Search for the cell housing the specified text and yield its (x, y) center coordinate. 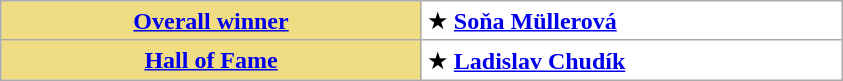
★ Soňa Müllerová (632, 21)
★ Ladislav Chudík (632, 60)
Overall winner (212, 21)
Hall of Fame (212, 60)
